Return the [X, Y] coordinate for the center point of the cell that contains the specified text.  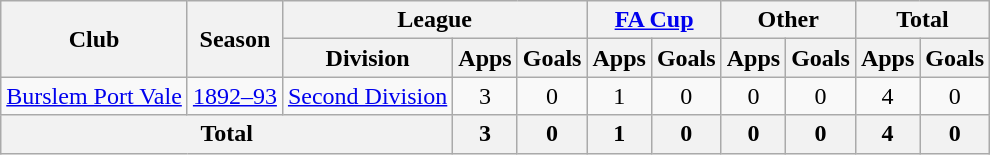
Burslem Port Vale [94, 96]
Other [788, 20]
Second Division [367, 96]
League [434, 20]
Club [94, 39]
Season [234, 39]
1892–93 [234, 96]
Division [367, 58]
FA Cup [654, 20]
